Find where the given text appears and provide that cell's center as [X, Y] coordinate. 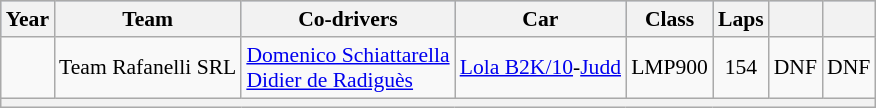
Co-drivers [348, 19]
Year [28, 19]
Laps [741, 19]
Car [540, 19]
154 [741, 68]
Domenico Schiattarella Didier de Radiguès [348, 68]
Team [148, 19]
LMP900 [670, 68]
Lola B2K/10-Judd [540, 68]
Team Rafanelli SRL [148, 68]
Class [670, 19]
